Return (x, y) of the center of cell containing provided text 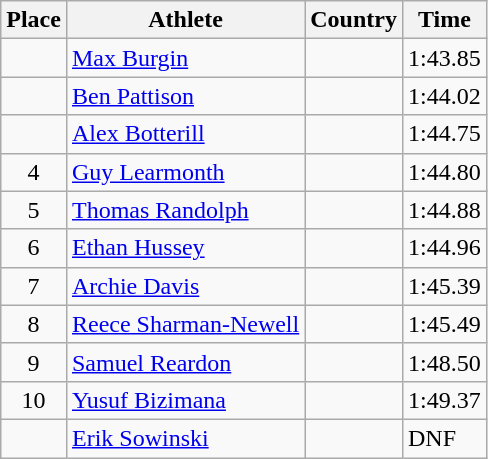
9 (34, 362)
Alex Botterill (185, 134)
Ben Pattison (185, 96)
5 (34, 210)
1:45.49 (444, 324)
Ethan Hussey (185, 248)
8 (34, 324)
DNF (444, 438)
1:44.75 (444, 134)
1:44.88 (444, 210)
Erik Sowinski (185, 438)
1:48.50 (444, 362)
10 (34, 400)
1:45.39 (444, 286)
Place (34, 20)
1:43.85 (444, 58)
4 (34, 172)
Guy Learmonth (185, 172)
Thomas Randolph (185, 210)
Reece Sharman-Newell (185, 324)
Yusuf Bizimana (185, 400)
6 (34, 248)
Max Burgin (185, 58)
Country (354, 20)
Samuel Reardon (185, 362)
Time (444, 20)
Athlete (185, 20)
1:44.80 (444, 172)
Archie Davis (185, 286)
1:49.37 (444, 400)
1:44.02 (444, 96)
1:44.96 (444, 248)
7 (34, 286)
